Identify which cell holds the provided text, then report its (X, Y) central coordinate. 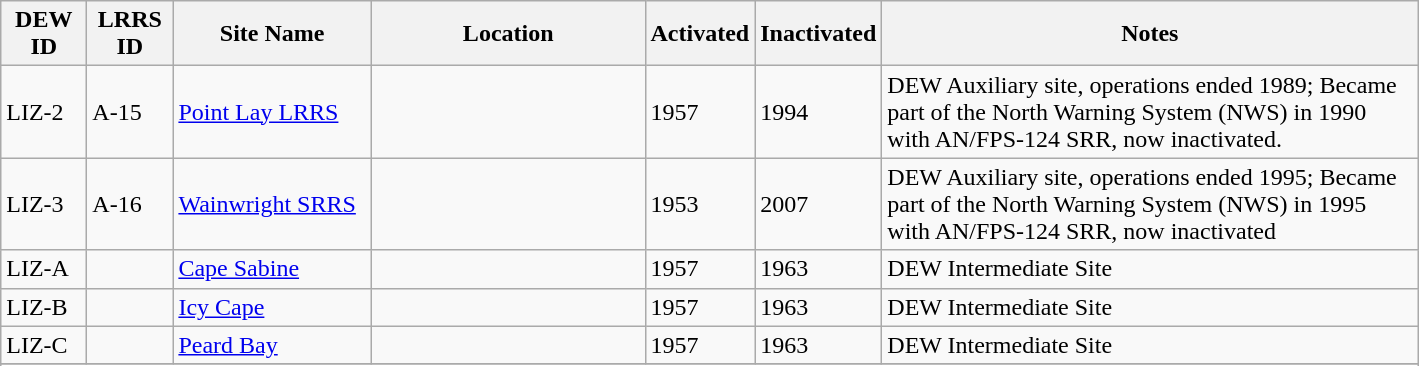
A-16 (130, 204)
Cape Sabine (272, 269)
Icy Cape (272, 307)
2007 (818, 204)
LIZ-2 (44, 112)
LIZ-3 (44, 204)
Notes (1150, 34)
LIZ-A (44, 269)
LIZ-B (44, 307)
A-15 (130, 112)
DEW Auxiliary site, operations ended 1989; Became part of the North Warning System (NWS) in 1990 with AN/FPS-124 SRR, now inactivated. (1150, 112)
DEW Auxiliary site, operations ended 1995; Became part of the North Warning System (NWS) in 1995 with AN/FPS-124 SRR, now inactivated (1150, 204)
1953 (700, 204)
Peard Bay (272, 345)
Location (508, 34)
1994 (818, 112)
Inactivated (818, 34)
LRRS ID (130, 34)
Wainwright SRRS (272, 204)
LIZ-C (44, 345)
Activated (700, 34)
Site Name (272, 34)
DEW ID (44, 34)
Point Lay LRRS (272, 112)
